Locate the cell with the specified text and output its [x, y] center coordinate. 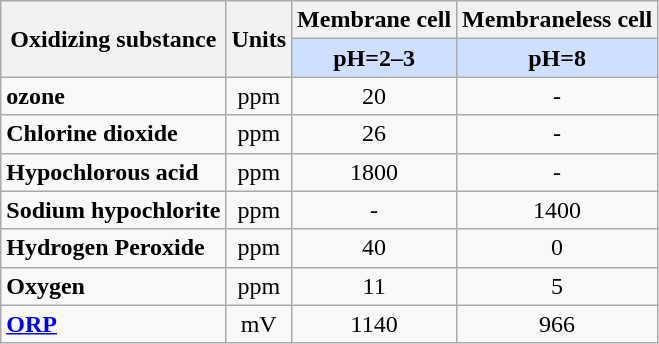
40 [374, 248]
Oxidizing substance [114, 39]
pH=8 [558, 58]
26 [374, 134]
Units [259, 39]
Chlorine dioxide [114, 134]
5 [558, 286]
1400 [558, 210]
Membraneless cell [558, 20]
Membrane cell [374, 20]
1800 [374, 172]
20 [374, 96]
1140 [374, 324]
0 [558, 248]
pH=2–3 [374, 58]
11 [374, 286]
ozone [114, 96]
Oxygen [114, 286]
Hydrogen Peroxide [114, 248]
mV [259, 324]
Hypochlorous acid [114, 172]
966 [558, 324]
Sodium hypochlorite [114, 210]
ORP [114, 324]
